Output the (X, Y) coordinate of the center of the cell containing the given text.  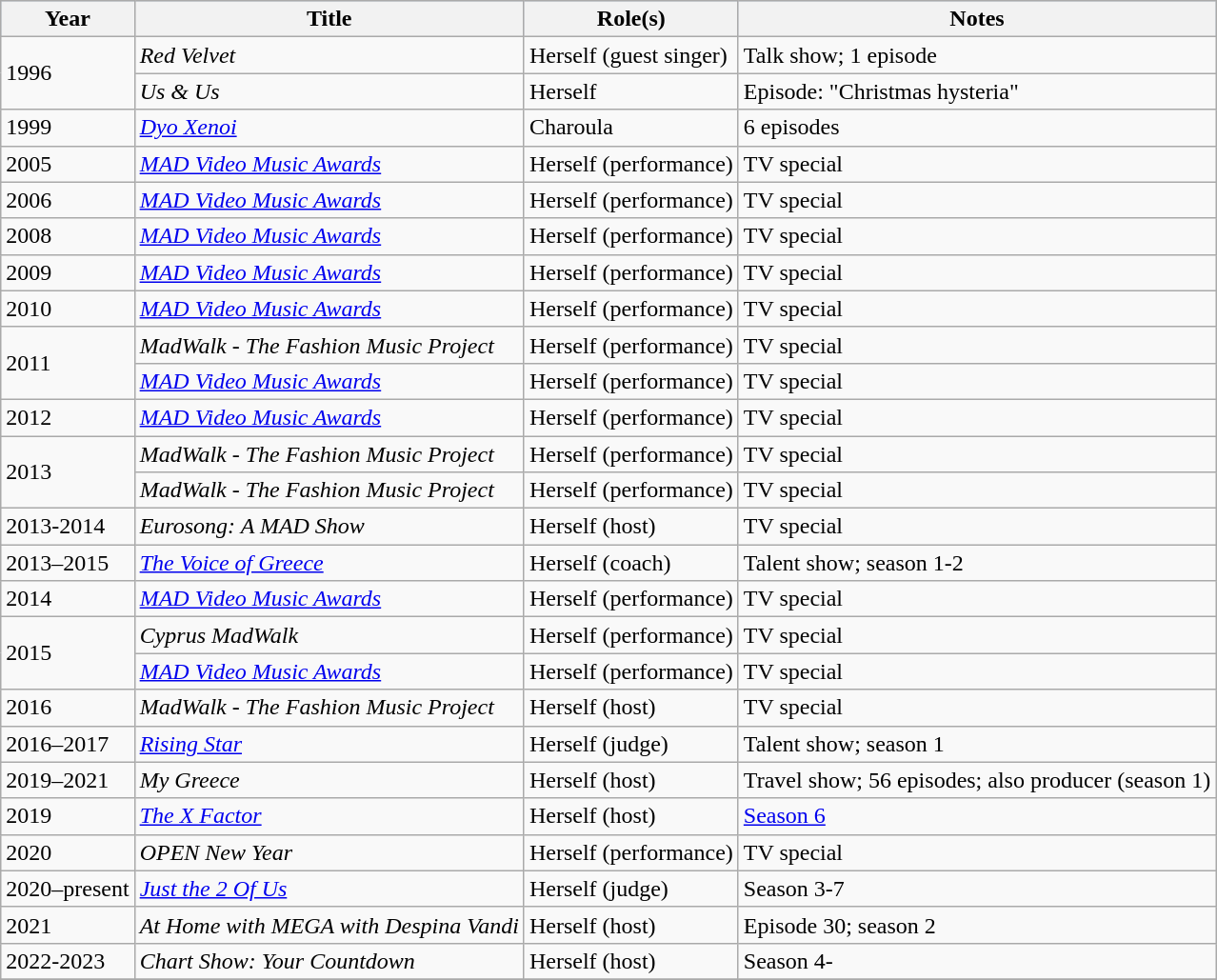
2005 (68, 164)
1996 (68, 73)
The Voice of Greece (329, 563)
2011 (68, 363)
2020 (68, 852)
2014 (68, 599)
2016 (68, 708)
Herself (630, 91)
2012 (68, 417)
Red Velvet (329, 55)
Herself (coach) (630, 563)
Us & Us (329, 91)
Charoula (630, 128)
Season 3-7 (977, 889)
Just the 2 Of Us (329, 889)
2019–2021 (68, 780)
2010 (68, 309)
Title (329, 19)
2022-2023 (68, 961)
Rising Star (329, 744)
2021 (68, 925)
2008 (68, 236)
2006 (68, 200)
2020–present (68, 889)
The X Factor (329, 816)
Season 4- (977, 961)
Role(s) (630, 19)
1999 (68, 128)
Notes (977, 19)
Talent show; season 1-2 (977, 563)
At Home with MEGA with Despina Vandi (329, 925)
Talent show; season 1 (977, 744)
2013–2015 (68, 563)
Cyprus MadWalk (329, 635)
Episode: "Christmas hysteria" (977, 91)
Episode 30; season 2 (977, 925)
2016–2017 (68, 744)
Talk show; 1 episode (977, 55)
Travel show; 56 episodes; also producer (season 1) (977, 780)
2009 (68, 272)
2013-2014 (68, 527)
2019 (68, 816)
Chart Show: Your Countdown (329, 961)
Herself (guest singer) (630, 55)
My Greece (329, 780)
OPEN New Year (329, 852)
2013 (68, 472)
Eurosong: A MAD Show (329, 527)
Season 6 (977, 816)
2015 (68, 653)
6 episodes (977, 128)
Year (68, 19)
Dyo Xenoi (329, 128)
